Pinpoint the cell where the given text exists, returning its (x, y) midpoint coordinate. 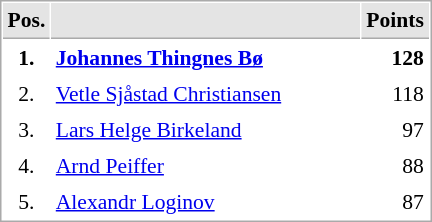
88 (396, 165)
97 (396, 129)
2. (26, 93)
4. (26, 165)
Vetle Sjåstad Christiansen (206, 93)
Pos. (26, 21)
Points (396, 21)
5. (26, 201)
Arnd Peiffer (206, 165)
118 (396, 93)
Johannes Thingnes Bø (206, 57)
3. (26, 129)
87 (396, 201)
128 (396, 57)
1. (26, 57)
Lars Helge Birkeland (206, 129)
Alexandr Loginov (206, 201)
